Return the [x, y] coordinate for the center point of the cell that contains the specified text.  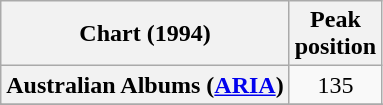
Peakposition [335, 34]
Chart (1994) [145, 34]
Australian Albums (ARIA) [145, 85]
135 [335, 85]
